Capture the cell that displays the provided text and extract its [x, y] central coordinate. 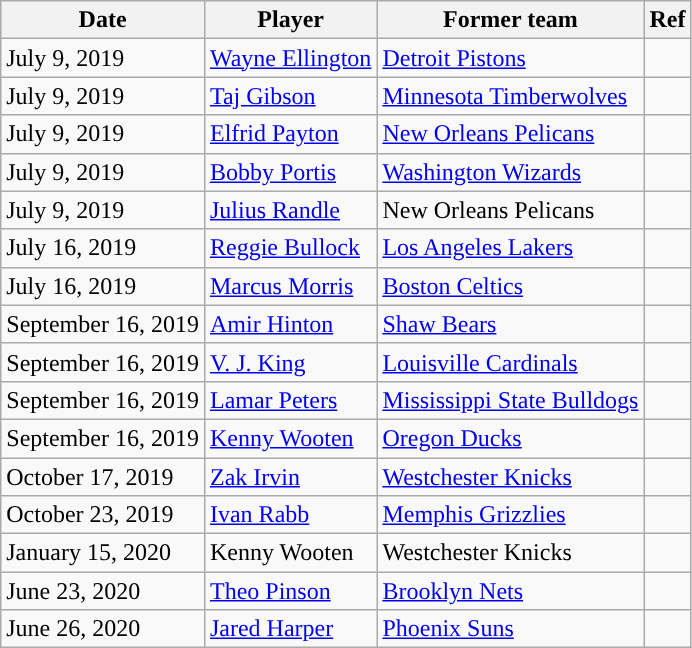
Amir Hinton [290, 324]
June 26, 2020 [103, 629]
Ivan Rabb [290, 515]
Zak Irvin [290, 477]
Oregon Ducks [510, 438]
Elfrid Payton [290, 134]
Washington Wizards [510, 172]
Minnesota Timberwolves [510, 96]
V. J. King [290, 362]
June 23, 2020 [103, 591]
Shaw Bears [510, 324]
Los Angeles Lakers [510, 248]
Phoenix Suns [510, 629]
January 15, 2020 [103, 553]
Taj Gibson [290, 96]
Detroit Pistons [510, 58]
Boston Celtics [510, 286]
Date [103, 20]
Mississippi State Bulldogs [510, 400]
Bobby Portis [290, 172]
Lamar Peters [290, 400]
Former team [510, 20]
Wayne Ellington [290, 58]
Louisville Cardinals [510, 362]
Marcus Morris [290, 286]
Brooklyn Nets [510, 591]
Reggie Bullock [290, 248]
Jared Harper [290, 629]
Theo Pinson [290, 591]
Player [290, 20]
Ref [668, 20]
Memphis Grizzlies [510, 515]
October 17, 2019 [103, 477]
October 23, 2019 [103, 515]
Julius Randle [290, 210]
